Scan for the cell matching the given text and deliver its (X, Y) coordinate at center. 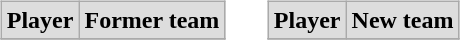
Former team (152, 20)
New team (402, 20)
